Provide the (X, Y) coordinate of the cell's center where the given text is located.  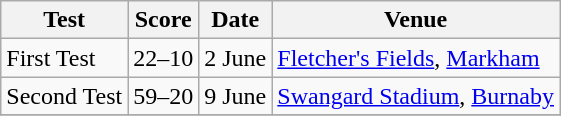
Date (236, 20)
Test (64, 20)
Second Test (64, 96)
22–10 (164, 58)
2 June (236, 58)
Score (164, 20)
9 June (236, 96)
Fletcher's Fields, Markham (416, 58)
Venue (416, 20)
Swangard Stadium, Burnaby (416, 96)
First Test (64, 58)
59–20 (164, 96)
